Return (x, y) of the center of cell containing provided text 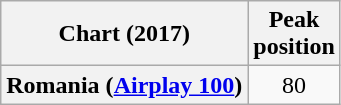
80 (294, 85)
Romania (Airplay 100) (124, 85)
Chart (2017) (124, 34)
Peakposition (294, 34)
